Identify which cell holds the provided text, then report its [x, y] central coordinate. 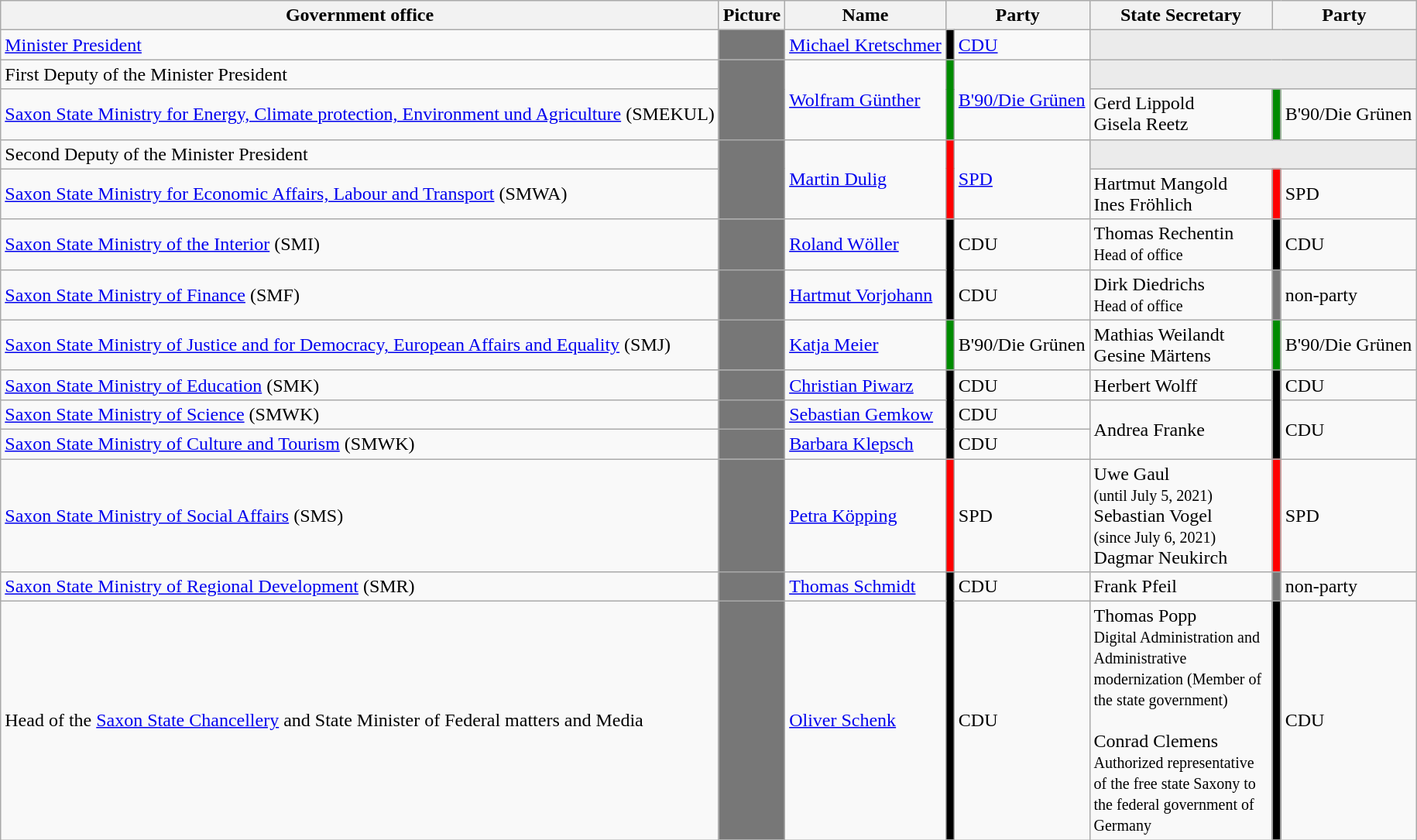
Petra Köpping [866, 515]
Saxon State Ministry of Finance (SMF) [360, 294]
Dirk DiedrichsHead of office [1181, 294]
Government office [360, 15]
Thomas RechentinHead of office [1181, 245]
Uwe Gaul(until July 5, 2021)Sebastian Vogel(since July 6, 2021)Dagmar Neukirch [1181, 515]
Second Deputy of the Minister President [360, 154]
Name [866, 15]
Saxon State Ministry of Science (SMWK) [360, 414]
Hartmut Vorjohann [866, 294]
Thomas Schmidt [866, 587]
Saxon State Ministry for Energy, Climate protection, Environment und Agriculture (SMEKUL) [360, 115]
Herbert Wolff [1181, 385]
Oliver Schenk [866, 721]
Minister President [360, 45]
Saxon State Ministry of Education (SMK) [360, 385]
Mathias WeilandtGesine Märtens [1181, 345]
Saxon State Ministry of Culture and Tourism (SMWK) [360, 444]
Christian Piwarz [866, 385]
Saxon State Ministry of Justice and for Democracy, European Affairs and Equality (SMJ) [360, 345]
Michael Kretschmer [866, 45]
Saxon State Ministry of Social Affairs (SMS) [360, 515]
Katja Meier [866, 345]
Gerd LippoldGisela Reetz [1181, 115]
Martin Dulig [866, 180]
Roland Wöller [866, 245]
Frank Pfeil [1181, 587]
Barbara Klepsch [866, 444]
Saxon State Ministry of Regional Development (SMR) [360, 587]
Saxon State Ministry of the Interior (SMI) [360, 245]
Head of the Saxon State Chancellery and State Minister of Federal matters and Media [360, 721]
Andrea Franke [1181, 429]
Picture [751, 15]
First Deputy of the Minister President [360, 74]
Saxon State Ministry for Economic Affairs, Labour and Transport (SMWA) [360, 194]
Sebastian Gemkow [866, 414]
Wolfram Günther [866, 99]
Hartmut MangoldInes Fröhlich [1181, 194]
State Secretary [1181, 15]
